Scan for the cell matching the given text and deliver its (x, y) coordinate at center. 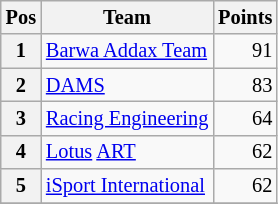
83 (245, 85)
iSport International (127, 186)
Racing Engineering (127, 118)
Team (127, 17)
Pos (21, 17)
DAMS (127, 85)
Lotus ART (127, 152)
Barwa Addax Team (127, 51)
4 (21, 152)
64 (245, 118)
1 (21, 51)
5 (21, 186)
3 (21, 118)
2 (21, 85)
91 (245, 51)
Points (245, 17)
